From the cell containing the given text, extract its center point as [x, y] coordinate. 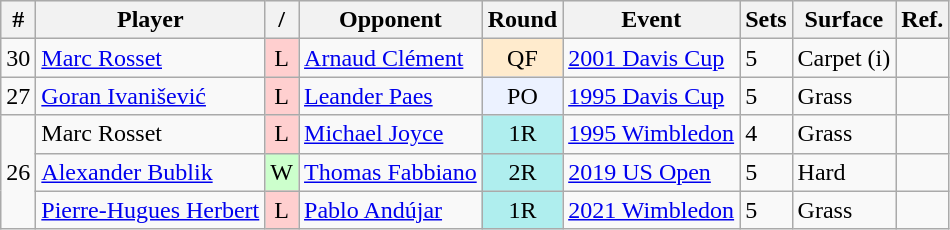
Opponent [391, 20]
Surface [844, 20]
/ [282, 20]
2019 US Open [652, 172]
Arnaud Clément [391, 58]
Thomas Fabbiano [391, 172]
Michael Joyce [391, 134]
Leander Paes [391, 96]
27 [18, 96]
Carpet (i) [844, 58]
Ref. [922, 20]
2021 Wimbledon [652, 210]
Sets [766, 20]
Event [652, 20]
QF [522, 58]
# [18, 20]
Alexander Bublik [150, 172]
Pablo Andújar [391, 210]
Goran Ivanišević [150, 96]
W [282, 172]
26 [18, 172]
Hard [844, 172]
1995 Wimbledon [652, 134]
4 [766, 134]
Round [522, 20]
2001 Davis Cup [652, 58]
Player [150, 20]
2R [522, 172]
Pierre-Hugues Herbert [150, 210]
30 [18, 58]
PO [522, 96]
1995 Davis Cup [652, 96]
